Extract the (x, y) coordinate from the center of the cell holding the provided text.  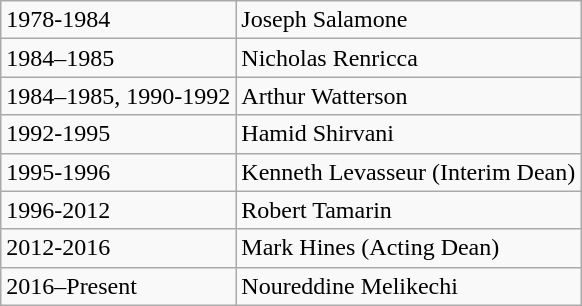
Joseph Salamone (408, 20)
1996-2012 (118, 210)
Robert Tamarin (408, 210)
Kenneth Levasseur (Interim Dean) (408, 172)
1992-1995 (118, 134)
Noureddine Melikechi (408, 286)
1995-1996 (118, 172)
Hamid Shirvani (408, 134)
Nicholas Renricca (408, 58)
2012-2016 (118, 248)
Mark Hines (Acting Dean) (408, 248)
1984–1985 (118, 58)
1978-1984 (118, 20)
1984–1985, 1990-1992 (118, 96)
Arthur Watterson (408, 96)
2016–Present (118, 286)
